Pinpoint the cell where the given text exists, returning its (x, y) midpoint coordinate. 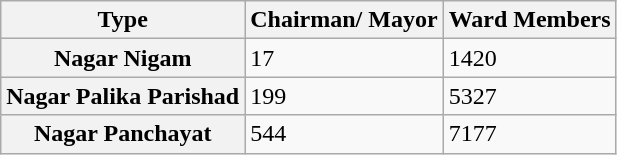
544 (344, 134)
17 (344, 58)
7177 (530, 134)
199 (344, 96)
Chairman/ Mayor (344, 20)
Type (123, 20)
1420 (530, 58)
Nagar Nigam (123, 58)
5327 (530, 96)
Ward Members (530, 20)
Nagar Palika Parishad (123, 96)
Nagar Panchayat (123, 134)
